Find where the given text appears and provide that cell's center as [X, Y] coordinate. 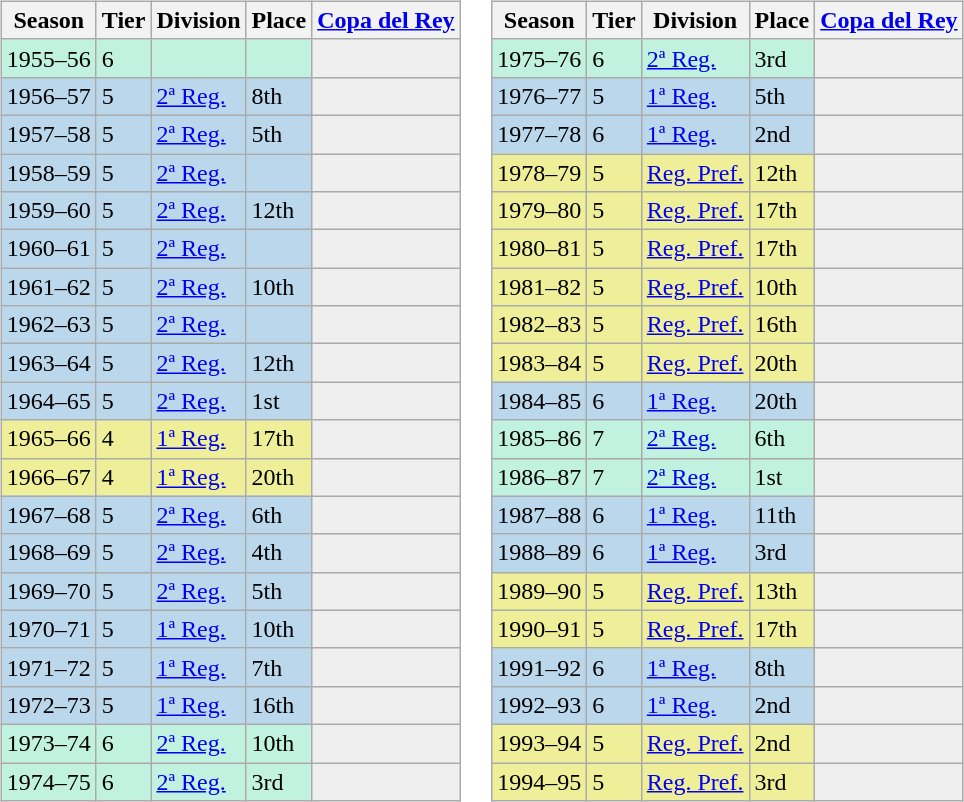
1962–63 [48, 325]
1959–60 [48, 211]
1984–85 [540, 401]
1967–68 [48, 515]
1968–69 [48, 553]
1987–88 [540, 515]
1972–73 [48, 705]
1966–67 [48, 477]
1970–71 [48, 629]
1986–87 [540, 477]
1991–92 [540, 667]
1982–83 [540, 325]
1994–95 [540, 781]
1960–61 [48, 249]
1979–80 [540, 211]
1963–64 [48, 363]
1978–79 [540, 173]
1990–91 [540, 629]
1981–82 [540, 287]
1983–84 [540, 363]
1974–75 [48, 781]
1957–58 [48, 134]
1973–74 [48, 743]
1958–59 [48, 173]
1956–57 [48, 96]
1964–65 [48, 401]
1985–86 [540, 439]
1976–77 [540, 96]
4th [279, 553]
1965–66 [48, 439]
11th [782, 515]
1975–76 [540, 58]
1980–81 [540, 249]
1992–93 [540, 705]
1988–89 [540, 553]
7th [279, 667]
1977–78 [540, 134]
13th [782, 591]
1971–72 [48, 667]
1989–90 [540, 591]
1961–62 [48, 287]
1993–94 [540, 743]
1955–56 [48, 58]
1969–70 [48, 591]
